Provide the (X, Y) coordinate of the cell's center where the given text is located.  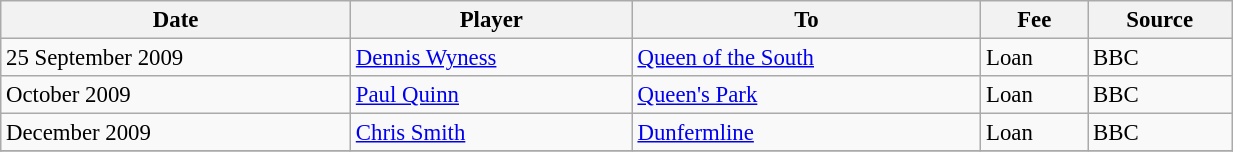
Paul Quinn (492, 95)
Source (1160, 20)
Queen of the South (806, 58)
Player (492, 20)
December 2009 (176, 133)
25 September 2009 (176, 58)
To (806, 20)
October 2009 (176, 95)
Fee (1034, 20)
Queen's Park (806, 95)
Dunfermline (806, 133)
Date (176, 20)
Dennis Wyness (492, 58)
Chris Smith (492, 133)
